Pinpoint the cell where the given text exists, returning its [X, Y] midpoint coordinate. 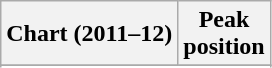
Peakposition [224, 34]
Chart (2011–12) [90, 34]
